Search for the cell housing the specified text and yield its (x, y) center coordinate. 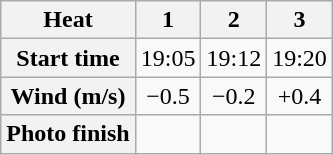
−0.5 (168, 96)
2 (234, 20)
Heat (68, 20)
19:12 (234, 58)
−0.2 (234, 96)
19:05 (168, 58)
3 (300, 20)
19:20 (300, 58)
Wind (m/s) (68, 96)
Start time (68, 58)
Photo finish (68, 134)
1 (168, 20)
+0.4 (300, 96)
